Pinpoint the cell where the given text exists, returning its (x, y) midpoint coordinate. 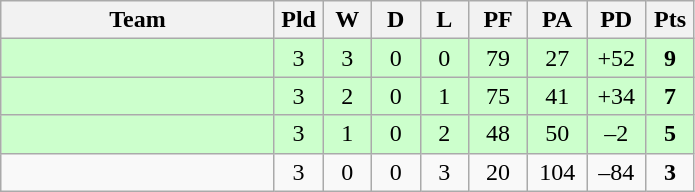
PF (498, 20)
Pts (670, 20)
48 (498, 134)
7 (670, 96)
20 (498, 172)
79 (498, 58)
41 (558, 96)
–2 (616, 134)
PA (558, 20)
–84 (616, 172)
5 (670, 134)
PD (616, 20)
+52 (616, 58)
75 (498, 96)
D (396, 20)
104 (558, 172)
Pld (298, 20)
27 (558, 58)
Team (138, 20)
+34 (616, 96)
9 (670, 58)
L (444, 20)
W (348, 20)
50 (558, 134)
